Determine the [X, Y] coordinate at the center of the cell enclosing the given text.  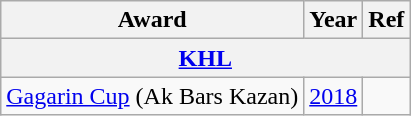
KHL [206, 58]
Year [334, 20]
Gagarin Cup (Ak Bars Kazan) [152, 96]
Award [152, 20]
Ref [386, 20]
2018 [334, 96]
